Search for the cell housing the specified text and yield its [x, y] center coordinate. 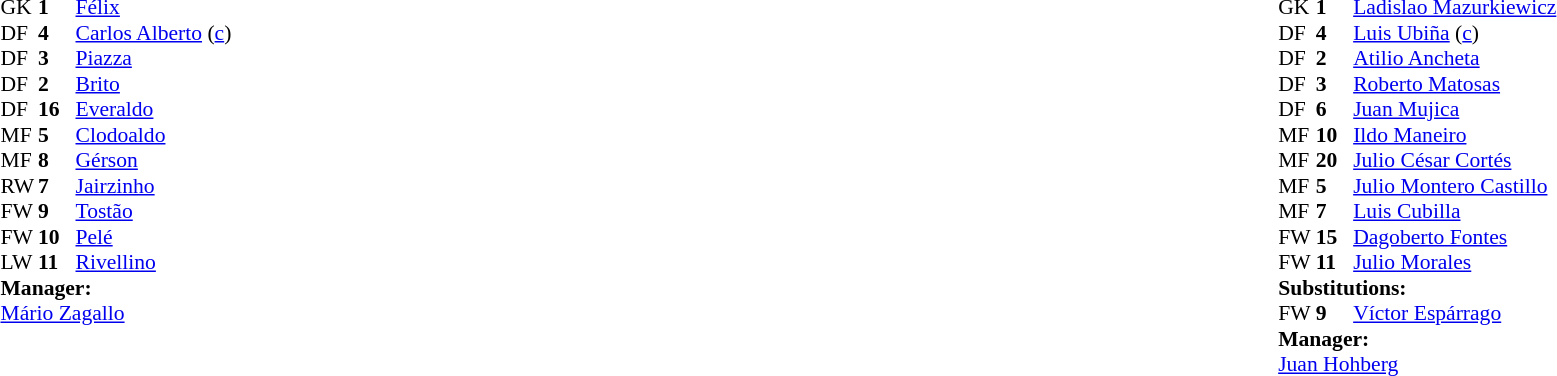
Everaldo [154, 109]
Mário Zagallo [116, 313]
RW [19, 186]
Juan Mujica [1454, 109]
Tostão [154, 211]
Carlos Alberto (c) [154, 33]
Julio Montero Castillo [1454, 186]
Ildo Maneiro [1454, 135]
Pelé [154, 237]
Luis Cubilla [1454, 211]
Clodoaldo [154, 135]
Rivellino [154, 263]
Víctor Espárrago [1454, 313]
Luis Ubiña (c) [1454, 33]
6 [1335, 109]
Brito [154, 84]
8 [57, 161]
20 [1335, 161]
Atilio Ancheta [1454, 59]
Jairzinho [154, 186]
Dagoberto Fontes [1454, 237]
Piazza [154, 59]
Julio Morales [1454, 263]
16 [57, 109]
Substitutions: [1417, 288]
Julio César Cortés [1454, 161]
15 [1335, 237]
LW [19, 263]
Gérson [154, 161]
Roberto Matosas [1454, 84]
